From the cell containing the given text, extract its center point as (X, Y) coordinate. 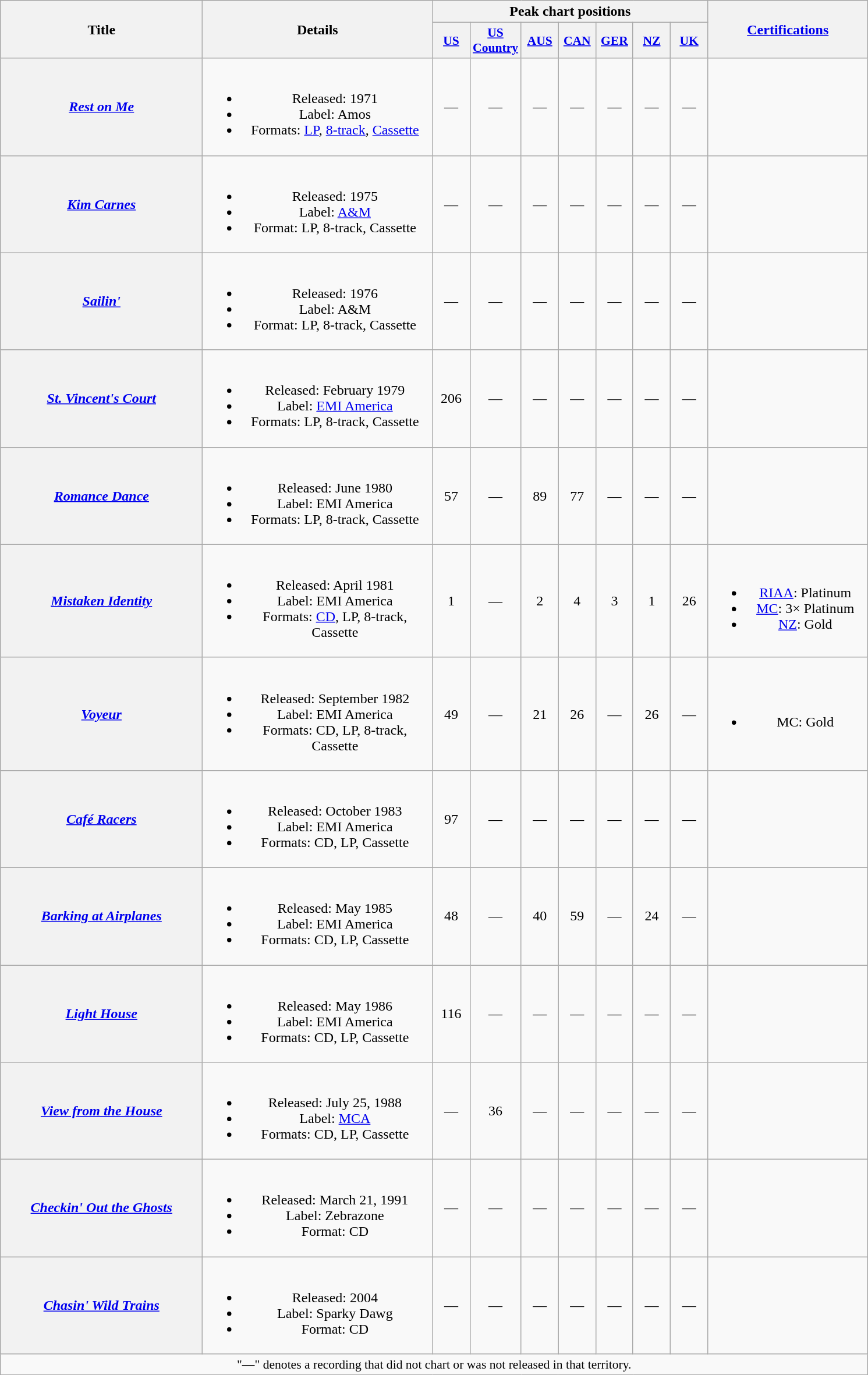
24 (651, 916)
Certifications (788, 29)
59 (577, 916)
21 (540, 714)
Released: March 21, 1991Label: ZebrazoneFormat: CD (318, 1209)
View from the House (101, 1111)
Released: May 1985Label: EMI AmericaFormats: CD, LP, Cassette (318, 916)
4 (577, 601)
Released: September 1982Label: EMI AmericaFormats: CD, LP, 8-track, Cassette (318, 714)
Sailin' (101, 302)
Released: 2004Label: Sparky DawgFormat: CD (318, 1305)
UK (689, 41)
2 (540, 601)
36 (495, 1111)
206 (451, 398)
Released: May 1986Label: EMI AmericaFormats: CD, LP, Cassette (318, 1014)
GER (614, 41)
116 (451, 1014)
NZ (651, 41)
48 (451, 916)
Released: April 1981Label: EMI AmericaFormats: CD, LP, 8-track, Cassette (318, 601)
Checkin' Out the Ghosts (101, 1209)
97 (451, 818)
Details (318, 29)
"—" denotes a recording that did not chart or was not released in that territory. (434, 1365)
Released: 1975Label: A&MFormat: LP, 8-track, Cassette (318, 204)
Kim Carnes (101, 204)
Released: 1971Label: AmosFormats: LP, 8-track, Cassette (318, 107)
Released: February 1979Label: EMI AmericaFormats: LP, 8-track, Cassette (318, 398)
CAN (577, 41)
Released: July 25, 1988Label: MCAFormats: CD, LP, Cassette (318, 1111)
49 (451, 714)
MC: Gold (788, 714)
Released: June 1980Label: EMI AmericaFormats: LP, 8-track, Cassette (318, 496)
3 (614, 601)
Peak chart positions (571, 12)
St. Vincent's Court (101, 398)
Chasin' Wild Trains (101, 1305)
Light House (101, 1014)
Romance Dance (101, 496)
Barking at Airplanes (101, 916)
RIAA: PlatinumMC: 3× PlatinumNZ: Gold (788, 601)
AUS (540, 41)
US Country (495, 41)
US (451, 41)
Released: 1976Label: A&MFormat: LP, 8-track, Cassette (318, 302)
Released: October 1983Label: EMI AmericaFormats: CD, LP, Cassette (318, 818)
Mistaken Identity (101, 601)
57 (451, 496)
77 (577, 496)
Rest on Me (101, 107)
Title (101, 29)
Voyeur (101, 714)
89 (540, 496)
40 (540, 916)
Café Racers (101, 818)
